Pinpoint the cell where the given text exists, returning its [x, y] midpoint coordinate. 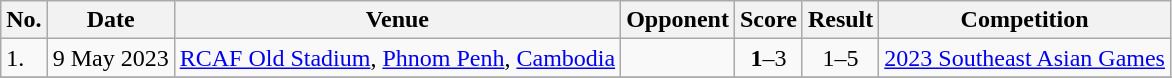
1–5 [840, 58]
Competition [1025, 20]
Venue [397, 20]
Date [110, 20]
No. [24, 20]
RCAF Old Stadium, Phnom Penh, Cambodia [397, 58]
Result [840, 20]
9 May 2023 [110, 58]
Opponent [678, 20]
Score [768, 20]
1–3 [768, 58]
2023 Southeast Asian Games [1025, 58]
1. [24, 58]
